Pinpoint the cell where the given text exists, returning its (x, y) midpoint coordinate. 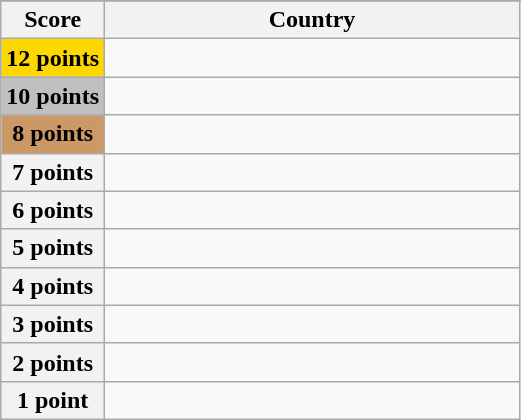
Country (312, 20)
Score (53, 20)
8 points (53, 134)
6 points (53, 210)
5 points (53, 248)
2 points (53, 362)
12 points (53, 58)
7 points (53, 172)
10 points (53, 96)
1 point (53, 400)
4 points (53, 286)
3 points (53, 324)
